Return [x, y] of the center of cell containing provided text 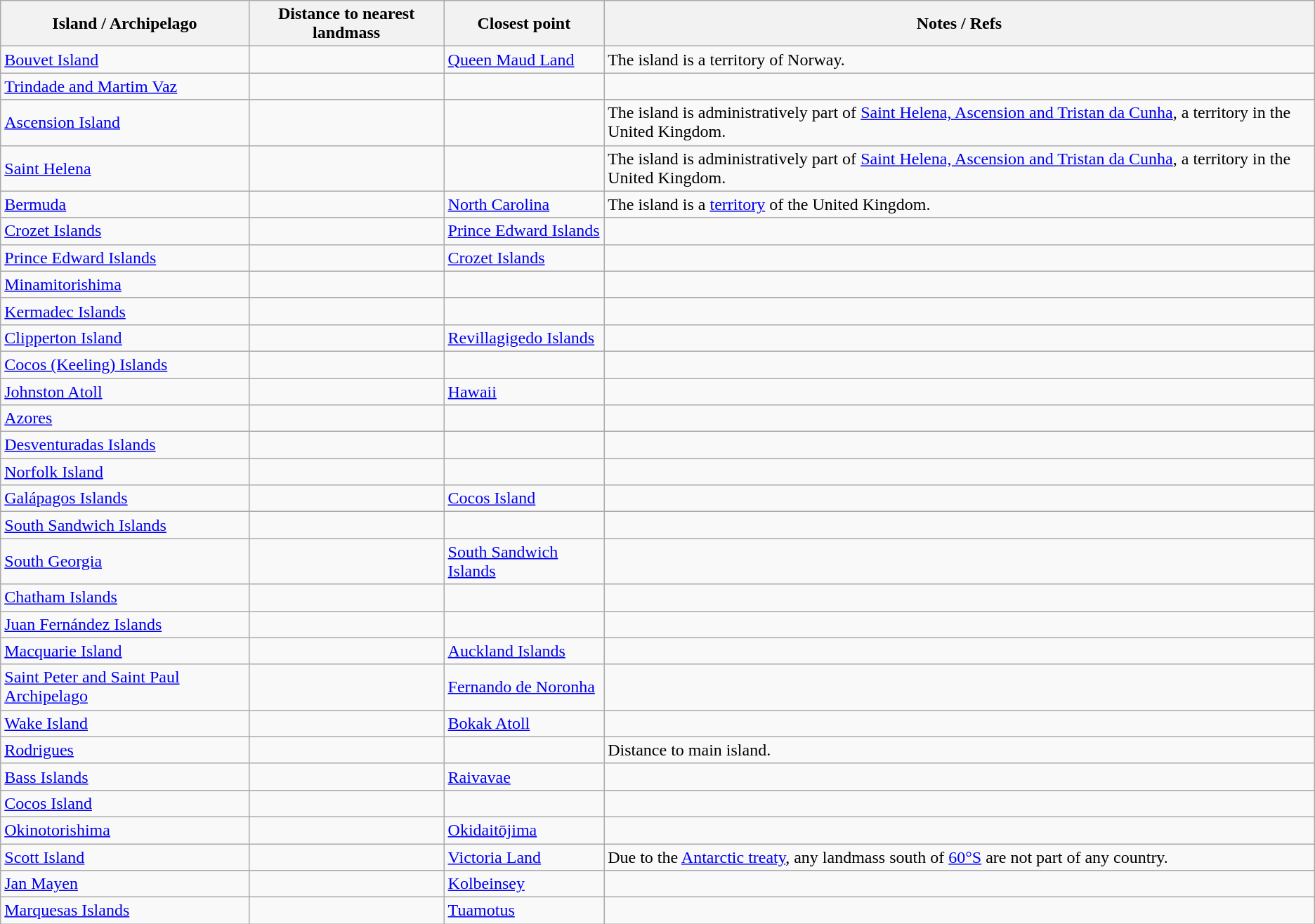
Saint Helena [125, 169]
Galápagos Islands [125, 499]
Hawaii [524, 391]
Ascension Island [125, 122]
Victoria Land [524, 857]
Bermuda [125, 204]
Island / Archipelago [125, 24]
Chatham Islands [125, 598]
Revillagigedo Islands [524, 338]
Notes / Refs [960, 24]
Bass Islands [125, 777]
Saint Peter and Saint Paul Archipelago [125, 687]
Johnston Atoll [125, 391]
Distance to main island. [960, 750]
Desventuradas Islands [125, 445]
Rodrigues [125, 750]
Cocos (Keeling) Islands [125, 364]
Marquesas Islands [125, 911]
Auckland Islands [524, 651]
Trindade and Martim Vaz [125, 86]
Raivavae [524, 777]
Juan Fernández Islands [125, 624]
Norfolk Island [125, 472]
Bokak Atoll [524, 723]
Macquarie Island [125, 651]
Wake Island [125, 723]
Okidaitōjima [524, 830]
Kolbeinsey [524, 884]
Kermadec Islands [125, 311]
Closest point [524, 24]
Okinotorishima [125, 830]
Tuamotus [524, 911]
Distance to nearest landmass [346, 24]
The island is a territory of Norway. [960, 60]
Bouvet Island [125, 60]
Azores [125, 418]
Scott Island [125, 857]
North Carolina [524, 204]
Due to the Antarctic treaty, any landmass south of 60°S are not part of any country. [960, 857]
The island is a territory of the United Kingdom. [960, 204]
Fernando de Noronha [524, 687]
South Georgia [125, 562]
Minamitorishima [125, 284]
Jan Mayen [125, 884]
Clipperton Island [125, 338]
Queen Maud Land [524, 60]
